Return [X, Y] of the center of cell containing provided text 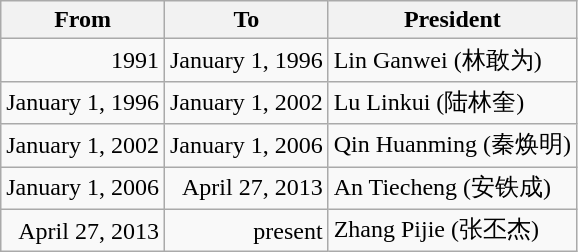
To [246, 20]
An Tiecheng (安铁成) [452, 188]
1991 [83, 60]
Lin Ganwei (林敢为) [452, 60]
present [246, 230]
Qin Huanming (秦焕明) [452, 146]
Zhang Pijie (张丕杰) [452, 230]
President [452, 20]
From [83, 20]
Lu Linkui (陆林奎) [452, 102]
